Detect which cell encompasses the target text, then output its [X, Y] center coordinate. 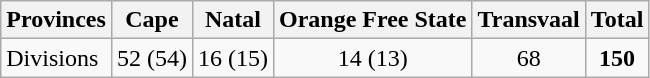
Orange Free State [372, 20]
52 (54) [152, 58]
16 (15) [232, 58]
Transvaal [528, 20]
Natal [232, 20]
14 (13) [372, 58]
Cape [152, 20]
Provinces [56, 20]
Divisions [56, 58]
68 [528, 58]
150 [617, 58]
Total [617, 20]
